Locate the cell with the specified text and output its (x, y) center coordinate. 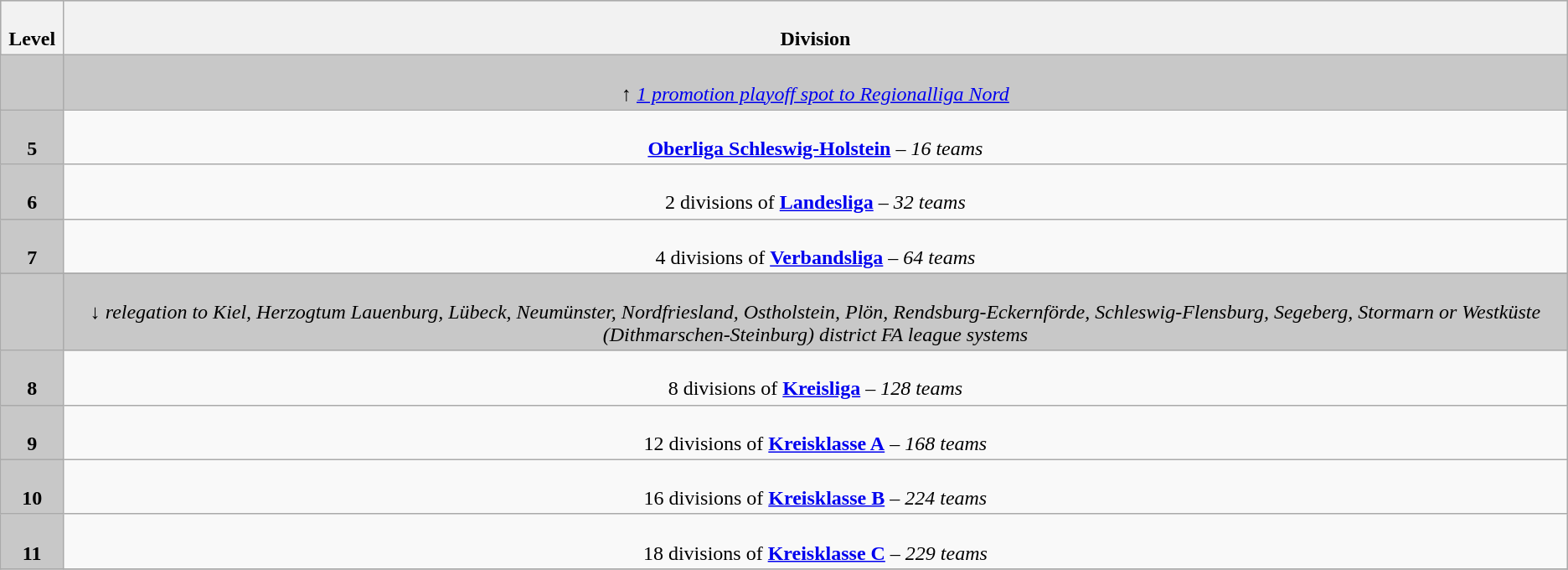
16 divisions of Kreisklasse B – 224 teams (816, 486)
11 (32, 541)
18 divisions of Kreisklasse C – 229 teams (816, 541)
12 divisions of Kreisklasse A – 168 teams (816, 433)
8 (32, 377)
Level (32, 28)
10 (32, 486)
Oberliga Schleswig-Holstein – 16 teams (816, 137)
↑ 1 promotion playoff spot to Regionalliga Nord (816, 82)
Division (816, 28)
6 (32, 191)
4 divisions of Verbandsliga – 64 teams (816, 246)
2 divisions of Landesliga – 32 teams (816, 191)
8 divisions of Kreisliga – 128 teams (816, 377)
5 (32, 137)
7 (32, 246)
9 (32, 433)
